For the text-containing cell, return its midpoint in [x, y] coordinate format. 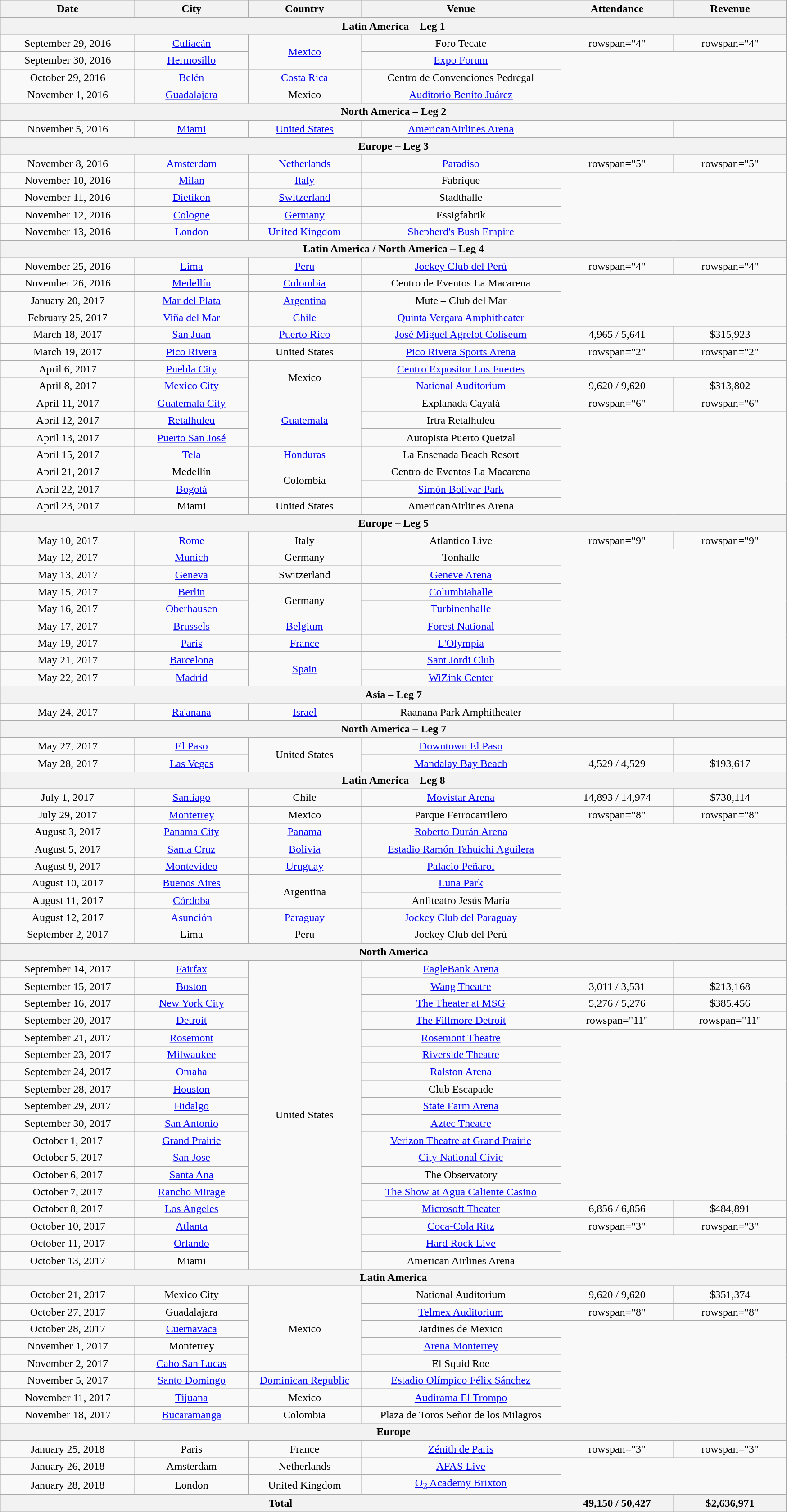
May 24, 2017 [68, 712]
October 21, 2017 [68, 1294]
Omaha [192, 1072]
Europe – Leg 5 [393, 523]
4,529 / 4,529 [617, 763]
Auditorio Benito Juárez [461, 95]
EagleBank Arena [461, 969]
April 6, 2017 [68, 369]
Santa Ana [192, 1175]
January 20, 2017 [68, 300]
Country [304, 9]
November 25, 2016 [68, 266]
July 29, 2017 [68, 815]
Panama City [192, 832]
Rosemont [192, 1037]
$313,802 [730, 386]
Coca-Cola Ritz [461, 1226]
$2,636,971 [730, 1503]
October 10, 2017 [68, 1226]
San Juan [192, 335]
September 21, 2017 [68, 1037]
$193,617 [730, 763]
José Miguel Agrelot Coliseum [461, 335]
Brussels [192, 626]
Detroit [192, 1020]
November 5, 2016 [68, 129]
Foro Tecate [461, 43]
Belén [192, 77]
September 14, 2017 [68, 969]
Downtown El Paso [461, 746]
La Ensenada Beach Resort [461, 454]
Las Vegas [192, 763]
Dietikon [192, 197]
Aztec Theatre [461, 1123]
Atlantico Live [461, 540]
Montevideo [192, 866]
November 5, 2017 [68, 1380]
Verizon Theatre at Grand Prairie [461, 1140]
Attendance [617, 9]
October 28, 2017 [68, 1329]
Puerto Rico [304, 335]
Fabrique [461, 180]
Culiacán [192, 43]
Latin America – Leg 1 [393, 26]
Estadio Olímpico Félix Sánchez [461, 1380]
Dominican Republic [304, 1380]
October 29, 2016 [68, 77]
14,893 / 14,974 [617, 798]
August 12, 2017 [68, 917]
Rome [192, 540]
Pico Rivera [192, 352]
Paradiso [461, 163]
Europe [393, 1432]
O2 Academy Brixton [461, 1485]
4,965 / 5,641 [617, 335]
May 15, 2017 [68, 592]
San Antonio [192, 1123]
New York City [192, 1003]
Parque Ferrocarrilero [461, 815]
Explanada Cayalá [461, 403]
Europe – Leg 3 [393, 146]
Milwaukee [192, 1055]
November 10, 2016 [68, 180]
The Fillmore Detroit [461, 1020]
North America – Leg 7 [393, 729]
November 18, 2017 [68, 1415]
El Paso [192, 746]
Plaza de Toros Señor de los Milagros [461, 1415]
October 8, 2017 [68, 1209]
January 25, 2018 [68, 1449]
March 19, 2017 [68, 352]
Houston [192, 1089]
Geneve Arena [461, 575]
September 23, 2017 [68, 1055]
Rancho Mirage [192, 1192]
May 13, 2017 [68, 575]
August 3, 2017 [68, 832]
Guatemala City [192, 403]
Santo Domingo [192, 1380]
August 5, 2017 [68, 849]
Guatemala [304, 420]
Latin America – Leg 8 [393, 781]
Rosemont Theatre [461, 1037]
The Show at Agua Caliente Casino [461, 1192]
Fairfax [192, 969]
Bucaramanga [192, 1415]
Wang Theatre [461, 986]
January 26, 2018 [68, 1466]
May 12, 2017 [68, 558]
American Airlines Arena [461, 1260]
November 1, 2017 [68, 1346]
Mute – Club del Mar [461, 300]
Hermosillo [192, 60]
January 28, 2018 [68, 1485]
City [192, 9]
Viña del Mar [192, 318]
August 9, 2017 [68, 866]
L'Olympia [461, 643]
Essigfabrik [461, 215]
Revenue [730, 9]
Raanana Park Amphitheater [461, 712]
Pico Rivera Sports Arena [461, 352]
El Squid Roe [461, 1363]
Simón Bolívar Park [461, 489]
Jockey Club del Paraguay [461, 917]
October 11, 2017 [68, 1243]
Puebla City [192, 369]
North America [393, 952]
Irtra Retalhuleu [461, 420]
September 24, 2017 [68, 1072]
Date [68, 9]
May 16, 2017 [68, 609]
Luna Park [461, 883]
Expo Forum [461, 60]
April 15, 2017 [68, 454]
Palacio Peñarol [461, 866]
Mandalay Bay Beach [461, 763]
September 29, 2016 [68, 43]
Audirama El Trompo [461, 1398]
Paraguay [304, 917]
September 15, 2017 [68, 986]
Bogotá [192, 489]
Latin America / North America – Leg 4 [393, 249]
Spain [304, 669]
November 26, 2016 [68, 283]
July 1, 2017 [68, 798]
Honduras [304, 454]
March 18, 2017 [68, 335]
September 30, 2017 [68, 1123]
Microsoft Theater [461, 1209]
Santa Cruz [192, 849]
Retalhuleu [192, 420]
Stadthalle [461, 197]
Venue [461, 9]
Bolivia [304, 849]
Arena Monterrey [461, 1346]
Latin America [393, 1277]
August 11, 2017 [68, 900]
Asia – Leg 7 [393, 695]
April 13, 2017 [68, 437]
April 21, 2017 [68, 472]
September 2, 2017 [68, 935]
Jardines de Mexico [461, 1329]
Orlando [192, 1243]
Grand Prairie [192, 1140]
Asunción [192, 917]
Shepherd's Bush Empire [461, 232]
Cologne [192, 215]
Hidalgo [192, 1106]
Buenos Aires [192, 883]
Autopista Puerto Quetzal [461, 437]
November 11, 2016 [68, 197]
Uruguay [304, 866]
February 25, 2017 [68, 318]
$385,456 [730, 1003]
October 5, 2017 [68, 1158]
April 23, 2017 [68, 506]
Tijuana [192, 1398]
Cabo San Lucas [192, 1363]
Córdoba [192, 900]
Oberhausen [192, 609]
State Farm Arena [461, 1106]
Tonhalle [461, 558]
Centro de Convenciones Pedregal [461, 77]
Israel [304, 712]
AFAS Live [461, 1466]
Sant Jordi Club [461, 660]
November 8, 2016 [68, 163]
Barcelona [192, 660]
Berlin [192, 592]
May 17, 2017 [68, 626]
$484,891 [730, 1209]
$315,923 [730, 335]
North America – Leg 2 [393, 112]
October 7, 2017 [68, 1192]
Puerto San José [192, 437]
6,856 / 6,856 [617, 1209]
WiZink Center [461, 677]
Estadio Ramón Tahuichi Aguilera [461, 849]
Boston [192, 986]
Club Escapade [461, 1089]
Ralston Arena [461, 1072]
August 10, 2017 [68, 883]
May 22, 2017 [68, 677]
April 22, 2017 [68, 489]
Centro Expositor Los Fuertes [461, 369]
$213,168 [730, 986]
Forest National [461, 626]
Turbinenhalle [461, 609]
Riverside Theatre [461, 1055]
May 10, 2017 [68, 540]
Hard Rock Live [461, 1243]
Quinta Vergara Amphitheater [461, 318]
October 27, 2017 [68, 1312]
October 6, 2017 [68, 1175]
October 13, 2017 [68, 1260]
April 11, 2017 [68, 403]
Ra'anana [192, 712]
May 21, 2017 [68, 660]
Milan [192, 180]
The Theater at MSG [461, 1003]
City National Civic [461, 1158]
November 1, 2016 [68, 95]
Zénith de Paris [461, 1449]
October 1, 2017 [68, 1140]
Mar del Plata [192, 300]
May 27, 2017 [68, 746]
Panama [304, 832]
April 12, 2017 [68, 420]
Cuernavaca [192, 1329]
Total [280, 1503]
Los Angeles [192, 1209]
Santiago [192, 798]
Columbiahalle [461, 592]
Atlanta [192, 1226]
September 30, 2016 [68, 60]
Munich [192, 558]
Geneva [192, 575]
November 13, 2016 [68, 232]
Movistar Arena [461, 798]
September 20, 2017 [68, 1020]
The Observatory [461, 1175]
5,276 / 5,276 [617, 1003]
September 28, 2017 [68, 1089]
May 28, 2017 [68, 763]
Tela [192, 454]
49,150 / 50,427 [617, 1503]
November 12, 2016 [68, 215]
September 29, 2017 [68, 1106]
$351,374 [730, 1294]
Costa Rica [304, 77]
Belgium [304, 626]
Madrid [192, 677]
November 2, 2017 [68, 1363]
November 11, 2017 [68, 1398]
San Jose [192, 1158]
April 8, 2017 [68, 386]
Roberto Durán Arena [461, 832]
3,011 / 3,531 [617, 986]
Anfiteatro Jesús María [461, 900]
Telmex Auditorium [461, 1312]
September 16, 2017 [68, 1003]
$730,114 [730, 798]
May 19, 2017 [68, 643]
